Return the [X, Y] coordinate for the center point of the cell that contains the specified text.  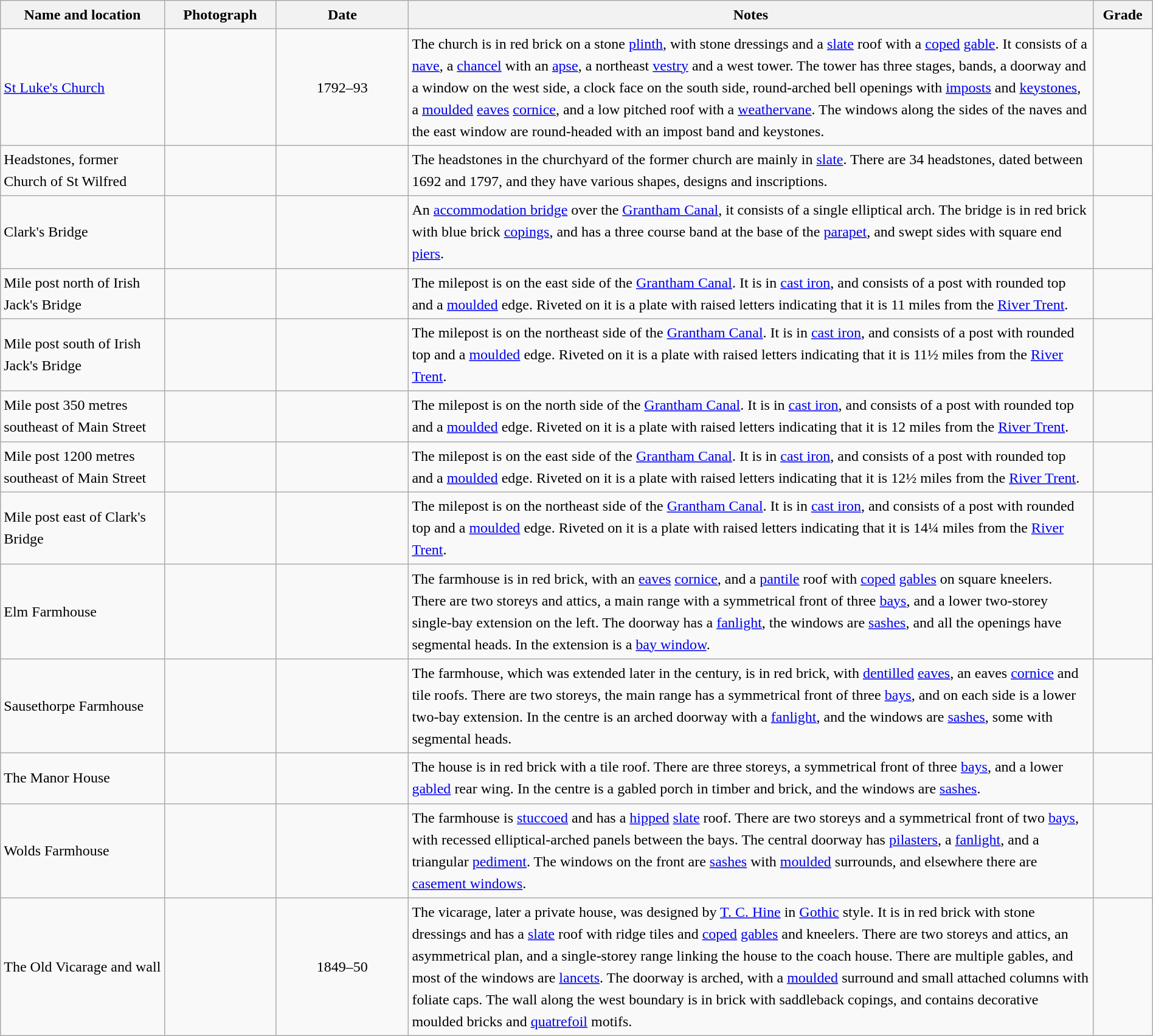
Mile post north of Irish Jack's Bridge [83, 293]
Elm Farmhouse [83, 612]
Clark's Bridge [83, 232]
1792–93 [342, 88]
The Manor House [83, 778]
Mile post east of Clark's Bridge [83, 528]
Sausethorpe Farmhouse [83, 705]
Photograph [220, 15]
The Old Vicarage and wall [83, 967]
Name and location [83, 15]
Mile post south of Irish Jack's Bridge [83, 355]
Mile post 350 metres southeast of Main Street [83, 416]
Notes [750, 15]
St Luke's Church [83, 88]
1849–50 [342, 967]
Mile post 1200 metres southeast of Main Street [83, 467]
Headstones, former Church of St Wilfred [83, 170]
Date [342, 15]
Grade [1123, 15]
Wolds Farmhouse [83, 851]
